Output the (x, y) coordinate of the center of the cell containing the given text.  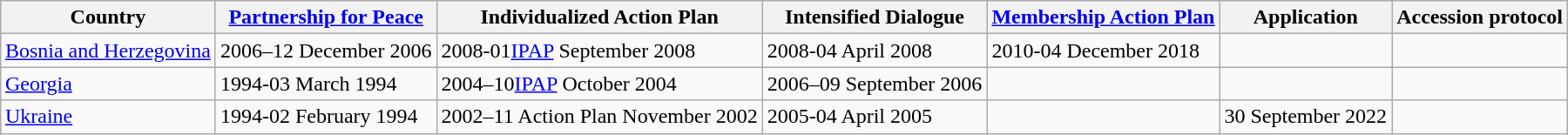
2002–11 Action Plan November 2002 (599, 117)
30 September 2022 (1306, 117)
2010-04 December 2018 (1103, 51)
2008-04 April 2008 (875, 51)
2005-04 April 2005 (875, 117)
2006–12 December 2006 (326, 51)
1994-02 February 1994 (326, 117)
Bosnia and Herzegovina (108, 51)
Partnership for Peace (326, 17)
Application (1306, 17)
1994-03 March 1994 (326, 84)
2008-01IPAP September 2008 (599, 51)
Intensified Dialogue (875, 17)
Membership Action Plan (1103, 17)
2006–09 September 2006 (875, 84)
Georgia (108, 84)
2004–10IPAP October 2004 (599, 84)
Individualized Action Plan (599, 17)
Country (108, 17)
Accession protocol (1480, 17)
Ukraine (108, 117)
